Return (X, Y) of the center of cell containing provided text 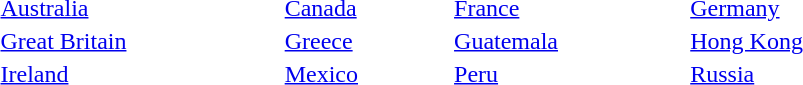
Guatemala (570, 41)
Greece (366, 41)
